Find where the given text appears and provide that cell's center as (X, Y) coordinate. 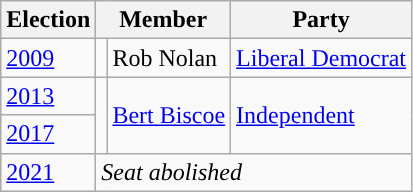
2009 (48, 58)
Seat abolished (254, 172)
Liberal Democrat (322, 58)
Party (322, 20)
2013 (48, 96)
2017 (48, 134)
Election (48, 20)
Independent (322, 115)
Bert Biscoe (169, 115)
Member (164, 20)
Rob Nolan (169, 58)
2021 (48, 172)
